Find where the given text appears and provide that cell's center as (X, Y) coordinate. 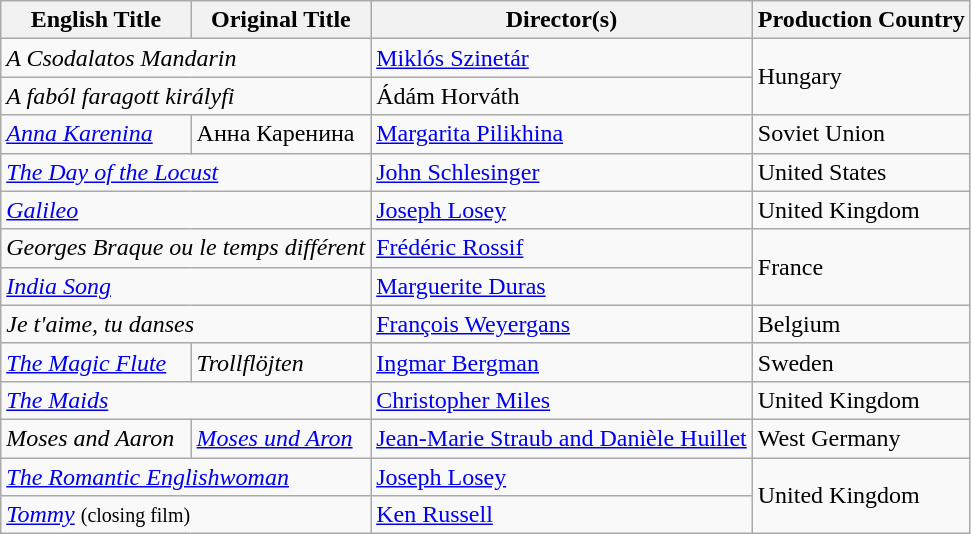
Moses and Aaron (96, 438)
Galileo (186, 210)
Sweden (861, 362)
Jean-Marie Straub and Danièle Huillet (562, 438)
English Title (96, 20)
Production Country (861, 20)
Miklós Szinetár (562, 58)
The Day of the Locust (186, 172)
The Maids (186, 400)
Soviet Union (861, 134)
Anna Karenina (96, 134)
John Schlesinger (562, 172)
Margarita Pilikhina (562, 134)
Trollflöjten (281, 362)
Georges Braque ou le temps différent (186, 248)
Moses und Aron (281, 438)
Marguerite Duras (562, 286)
Je t'aime, tu danses (186, 324)
Ingmar Bergman (562, 362)
A faból faragott királyfi (186, 96)
Hungary (861, 77)
The Magic Flute (96, 362)
Анна Каренина (281, 134)
India Song (186, 286)
Belgium (861, 324)
The Romantic Englishwoman (186, 477)
Frédéric Rossif (562, 248)
Ádám Horváth (562, 96)
Ken Russell (562, 515)
Director(s) (562, 20)
France (861, 267)
West Germany (861, 438)
François Weyergans (562, 324)
Original Title (281, 20)
United States (861, 172)
A Csodalatos Mandarin (186, 58)
Tommy (closing film) (186, 515)
Christopher Miles (562, 400)
